Locate the cell with the specified text and output its [X, Y] center coordinate. 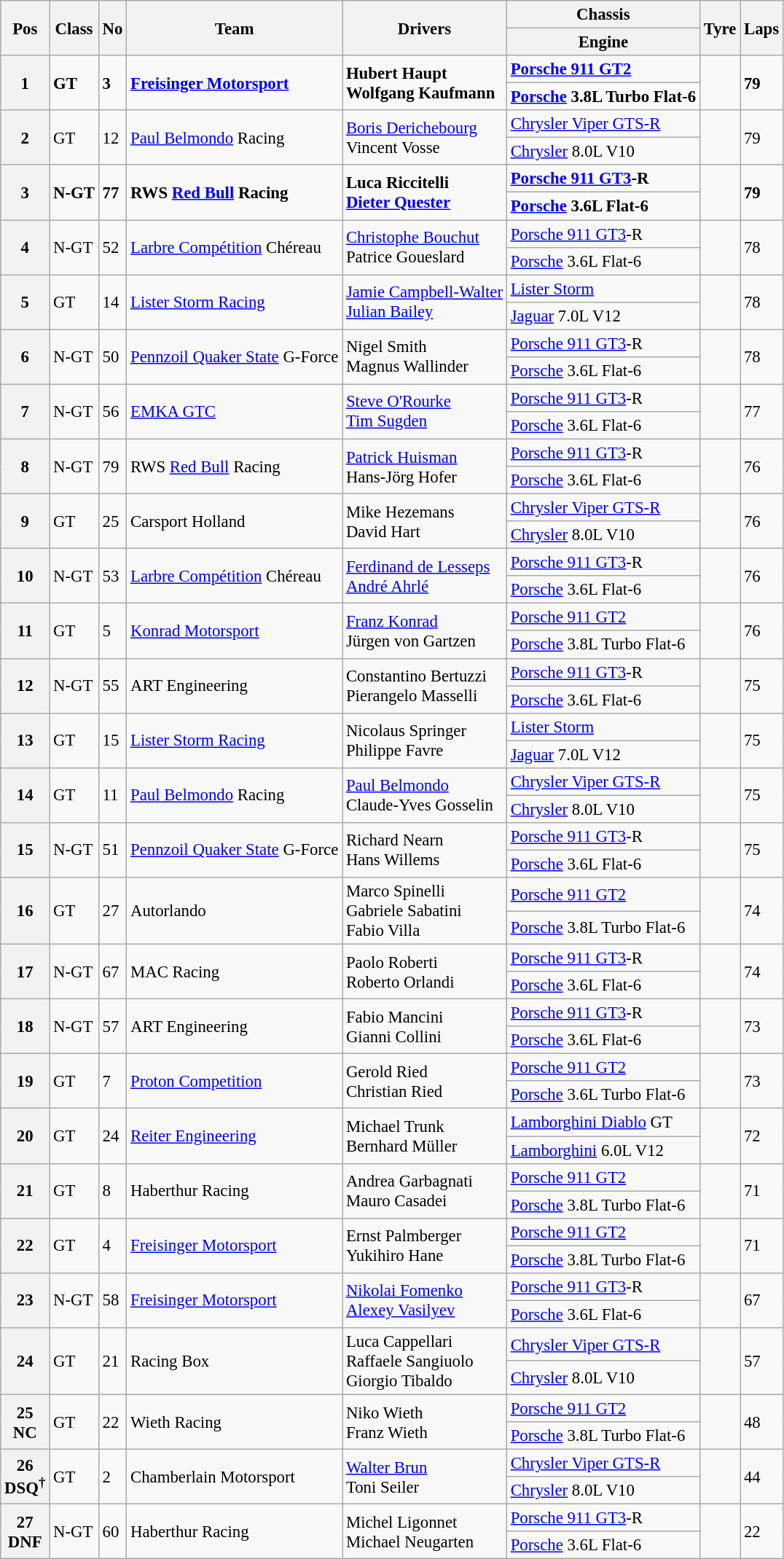
60 [112, 1532]
Pos [25, 28]
52 [112, 248]
58 [112, 1300]
Constantino Bertuzzi Pierangelo Masselli [425, 685]
26DSQ† [25, 1477]
25 [112, 522]
Marco Spinelli Gabriele Sabatini Fabio Villa [425, 911]
Luca Cappellari Raffaele Sangiuolo Giorgio Tibaldo [425, 1361]
16 [25, 911]
Boris Derichebourg Vincent Vosse [425, 137]
Christophe Bouchut Patrice Goueslard [425, 248]
Chamberlain Motorsport [235, 1477]
56 [112, 411]
Konrad Motorsport [235, 631]
Gerold Ried Christian Ried [425, 1082]
Drivers [425, 28]
Michael Trunk Bernhard Müller [425, 1136]
51 [112, 850]
6 [25, 357]
10 [25, 576]
Engine [603, 42]
9 [25, 522]
Team [235, 28]
Reiter Engineering [235, 1136]
Lamborghini Diablo GT [603, 1122]
13 [25, 741]
Andrea Garbagnati Mauro Casadei [425, 1191]
Paolo Roberti Roberto Orlandi [425, 972]
27DNF [25, 1532]
Chassis [603, 15]
Hubert Haupt Wolfgang Kaufmann [425, 83]
Niko Wieth Franz Wieth [425, 1421]
MAC Racing [235, 972]
1 [25, 83]
Nigel Smith Magnus Wallinder [425, 357]
Patrick Huisman Hans-Jörg Hofer [425, 466]
Autorlando [235, 911]
Paul Belmondo Claude-Yves Gosselin [425, 796]
Class [74, 28]
Ferdinand de Lesseps André Ahrlé [425, 576]
EMKA GTC [235, 411]
44 [762, 1477]
72 [762, 1136]
Tyre [720, 28]
Franz Konrad Jürgen von Gartzen [425, 631]
Mike Hezemans David Hart [425, 522]
25NC [25, 1421]
Proton Competition [235, 1082]
23 [25, 1300]
Nicolaus Springer Philippe Favre [425, 741]
27 [112, 911]
Carsport Holland [235, 522]
20 [25, 1136]
Lamborghini 6.0L V12 [603, 1150]
Porsche 3.6L Turbo Flat-6 [603, 1095]
53 [112, 576]
55 [112, 685]
Fabio Mancini Gianni Collini [425, 1026]
18 [25, 1026]
Nikolai Fomenko Alexey Vasilyev [425, 1300]
Laps [762, 28]
Wieth Racing [235, 1421]
17 [25, 972]
Luca Riccitelli Dieter Quester [425, 192]
Richard Nearn Hans Willems [425, 850]
No [112, 28]
50 [112, 357]
Jamie Campbell-Walter Julian Bailey [425, 302]
48 [762, 1421]
Walter Brun Toni Seiler [425, 1477]
Steve O'Rourke Tim Sugden [425, 411]
Michel Ligonnet Michael Neugarten [425, 1532]
Racing Box [235, 1361]
19 [25, 1082]
Ernst Palmberger Yukihiro Hane [425, 1245]
